Find where the given text appears and provide that cell's center as [x, y] coordinate. 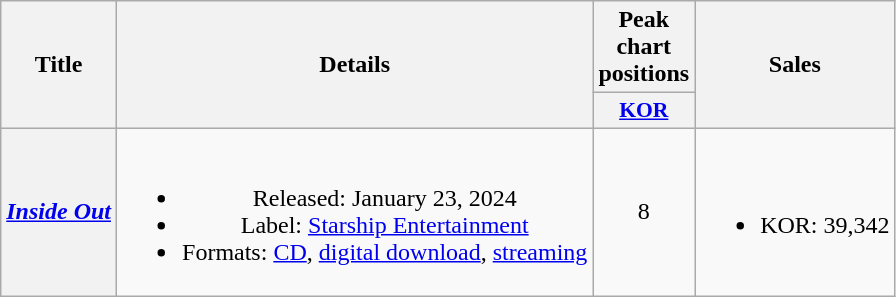
KOR [644, 111]
Inside Out [59, 212]
Released: January 23, 2024Label: Starship EntertainmentFormats: CD, digital download, streaming [355, 212]
Title [59, 65]
8 [644, 212]
Details [355, 65]
Sales [795, 65]
Peak chart positions [644, 47]
KOR: 39,342 [795, 212]
